Return the [x, y] coordinate for the center point of the cell that contains the specified text.  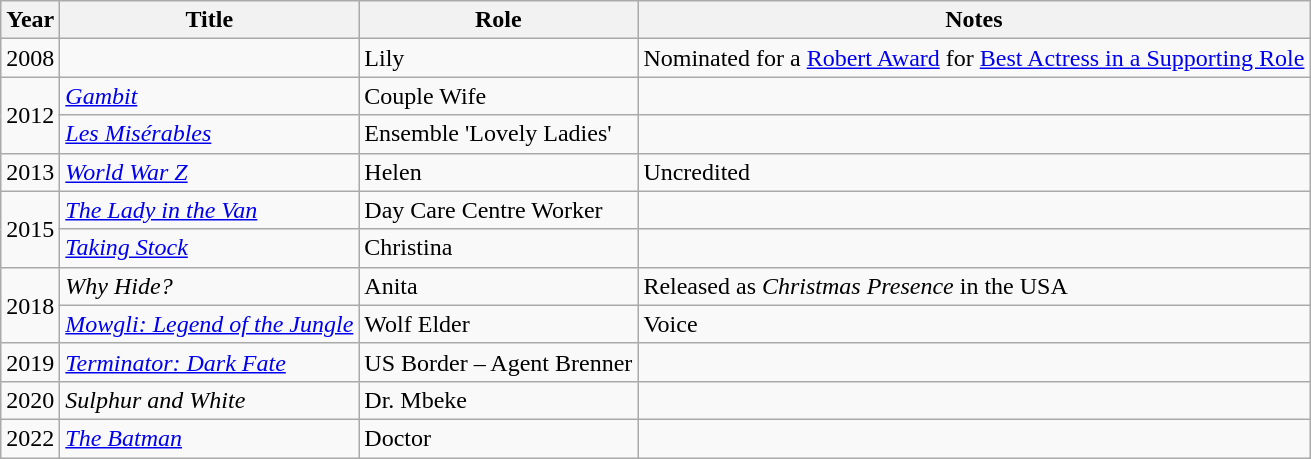
Lily [498, 58]
Why Hide? [210, 286]
2022 [30, 438]
2008 [30, 58]
Wolf Elder [498, 324]
Notes [974, 20]
Year [30, 20]
US Border – Agent Brenner [498, 362]
Christina [498, 248]
Sulphur and White [210, 400]
The Batman [210, 438]
Mowgli: Legend of the Jungle [210, 324]
2020 [30, 400]
Released as Christmas Presence in the USA [974, 286]
Dr. Mbeke [498, 400]
Gambit [210, 96]
Role [498, 20]
The Lady in the Van [210, 210]
2019 [30, 362]
2018 [30, 305]
Doctor [498, 438]
Terminator: Dark Fate [210, 362]
Uncredited [974, 172]
Ensemble 'Lovely Ladies' [498, 134]
Voice [974, 324]
Les Misérables [210, 134]
2012 [30, 115]
World War Z [210, 172]
Day Care Centre Worker [498, 210]
Nominated for a Robert Award for Best Actress in a Supporting Role [974, 58]
Anita [498, 286]
2013 [30, 172]
Helen [498, 172]
Title [210, 20]
Couple Wife [498, 96]
Taking Stock [210, 248]
2015 [30, 229]
